Pinpoint the cell where the given text exists, returning its (X, Y) midpoint coordinate. 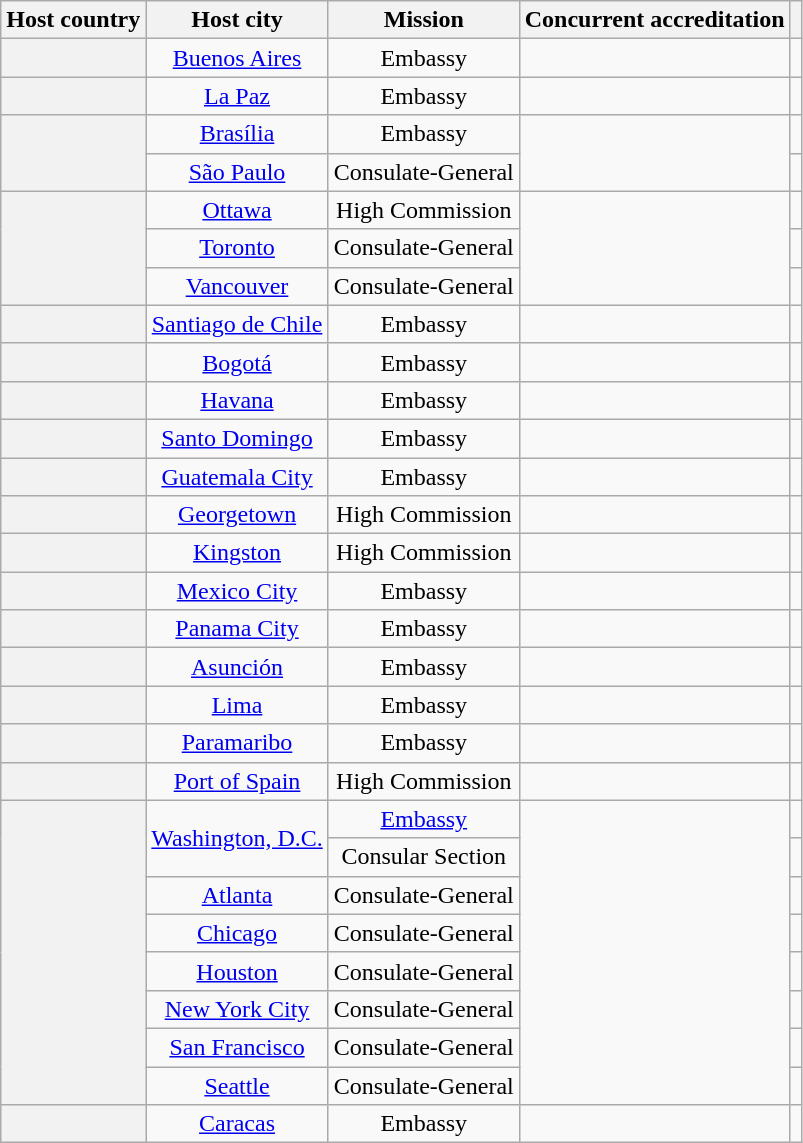
Kingston (237, 553)
Georgetown (237, 515)
Asunción (237, 667)
Buenos Aires (237, 58)
São Paulo (237, 172)
Chicago (237, 933)
Concurrent accreditation (654, 20)
Guatemala City (237, 477)
Santiago de Chile (237, 324)
Santo Domingo (237, 438)
Seattle (237, 1085)
Atlanta (237, 895)
La Paz (237, 96)
New York City (237, 1009)
Paramaribo (237, 743)
Panama City (237, 629)
Brasília (237, 134)
Mexico City (237, 591)
Lima (237, 705)
Caracas (237, 1124)
Mission (424, 20)
Houston (237, 971)
Port of Spain (237, 781)
San Francisco (237, 1047)
Consular Section (424, 857)
Host city (237, 20)
Bogotá (237, 362)
Washington, D.C. (237, 838)
Ottawa (237, 210)
Toronto (237, 248)
Havana (237, 400)
Vancouver (237, 286)
Host country (74, 20)
